Extract the [x, y] coordinate from the center of the cell holding the provided text.  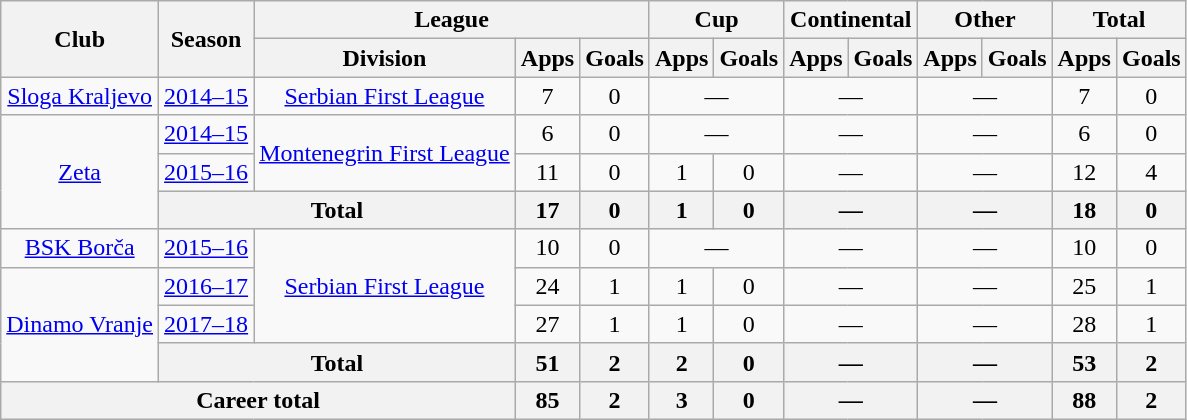
85 [547, 400]
18 [1084, 210]
53 [1084, 362]
11 [547, 172]
28 [1084, 324]
12 [1084, 172]
Division [385, 58]
Continental [851, 20]
4 [1151, 172]
51 [547, 362]
Zeta [80, 172]
Club [80, 39]
Other [985, 20]
27 [547, 324]
25 [1084, 286]
2016–17 [206, 286]
Season [206, 39]
BSK Borča [80, 248]
Cup [716, 20]
League [452, 20]
3 [681, 400]
Dinamo Vranje [80, 324]
88 [1084, 400]
2017–18 [206, 324]
24 [547, 286]
Career total [258, 400]
Sloga Kraljevo [80, 96]
Montenegrin First League [385, 153]
17 [547, 210]
